Return the [x, y] coordinate for the center point of the cell that contains the specified text.  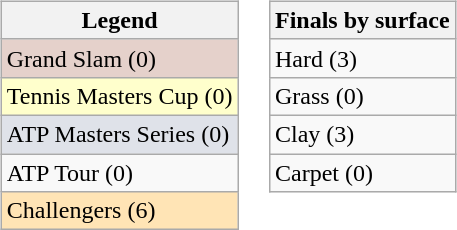
Challengers (6) [120, 211]
ATP Masters Series (0) [120, 134]
ATP Tour (0) [120, 173]
Clay (3) [362, 134]
Legend [120, 20]
Finals by surface [362, 20]
Carpet (0) [362, 173]
Tennis Masters Cup (0) [120, 96]
Hard (3) [362, 58]
Grand Slam (0) [120, 58]
Grass (0) [362, 96]
